Determine the [x, y] coordinate at the center of the cell enclosing the given text.  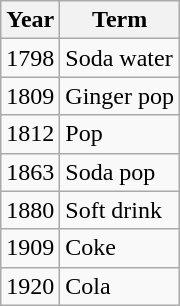
1880 [30, 210]
1812 [30, 134]
Coke [120, 248]
Soda pop [120, 172]
Term [120, 20]
Ginger pop [120, 96]
Cola [120, 286]
Soda water [120, 58]
Pop [120, 134]
1863 [30, 172]
Soft drink [120, 210]
1798 [30, 58]
Year [30, 20]
1920 [30, 286]
1909 [30, 248]
1809 [30, 96]
